Detect which cell encompasses the target text, then output its [x, y] center coordinate. 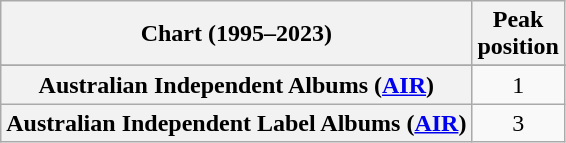
3 [518, 123]
Australian Independent Label Albums (AIR) [236, 123]
Peakposition [518, 34]
Australian Independent Albums (AIR) [236, 85]
Chart (1995–2023) [236, 34]
1 [518, 85]
